Search for the cell housing the specified text and yield its [X, Y] center coordinate. 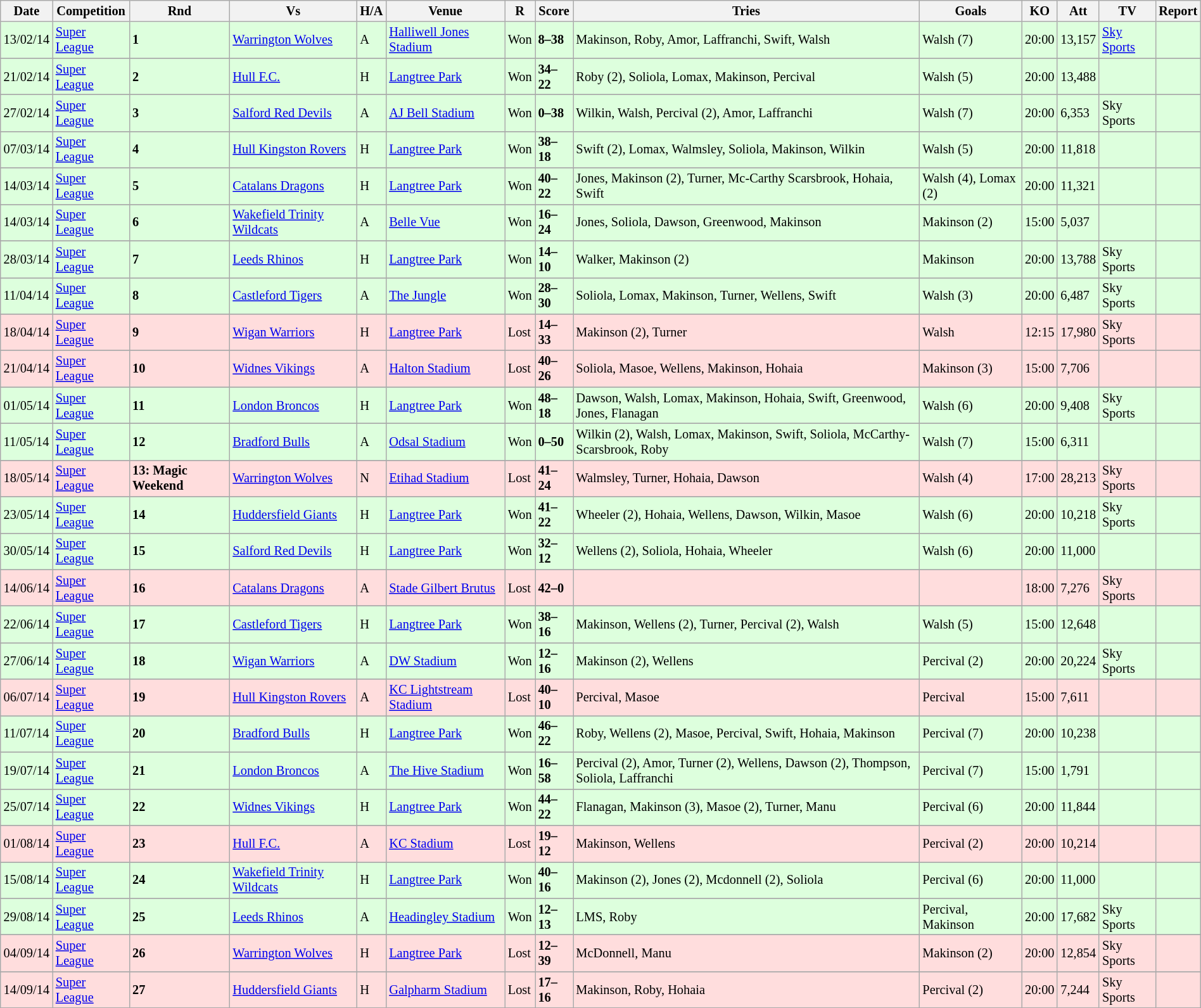
25 [179, 917]
Percival [971, 698]
11 [179, 405]
40–16 [554, 880]
40–22 [554, 186]
Wheeler (2), Hohaia, Wellens, Dawson, Wilkin, Masoe [746, 515]
Makinson, Wellens (2), Turner, Percival (2), Walsh [746, 624]
17:00 [1039, 478]
Flanagan, Makinson (3), Masoe (2), Turner, Manu [746, 807]
Goals [971, 11]
KC Stadium [445, 843]
46–22 [554, 734]
32–12 [554, 551]
8–38 [554, 40]
0–50 [554, 442]
Etihad Stadium [445, 478]
Odsal Stadium [445, 442]
Soliola, Masoe, Wellens, Makinson, Hohaia [746, 369]
12–39 [554, 953]
Tries [746, 11]
Venue [445, 11]
7,611 [1078, 698]
Percival, Makinson [971, 917]
3 [179, 113]
0–38 [554, 113]
11,844 [1078, 807]
30/05/14 [27, 551]
15/08/14 [27, 880]
LMS, Roby [746, 917]
13,788 [1078, 259]
42–0 [554, 588]
1 [179, 40]
Wilkin (2), Walsh, Lomax, Makinson, Swift, Soliola, McCarthy-Scarsbrook, Roby [746, 442]
27 [179, 990]
Walsh (4), Lomax (2) [971, 186]
17,682 [1078, 917]
Report [1178, 11]
7 [179, 259]
19/07/14 [27, 770]
24 [179, 880]
KC Lightstream Stadium [445, 698]
7,276 [1078, 588]
Stade Gilbert Brutus [445, 588]
6 [179, 222]
01/05/14 [27, 405]
Walsh (4) [971, 478]
Belle Vue [445, 222]
6,487 [1078, 296]
Dawson, Walsh, Lomax, Makinson, Hohaia, Swift, Greenwood, Jones, Flanagan [746, 405]
1,791 [1078, 770]
17 [179, 624]
20,224 [1078, 661]
11,321 [1078, 186]
TV [1128, 11]
Percival (2), Amor, Turner (2), Wellens, Dawson (2), Thompson, Soliola, Laffranchi [746, 770]
H/A [371, 11]
5,037 [1078, 222]
27/06/14 [27, 661]
Halton Stadium [445, 369]
12 [179, 442]
38–16 [554, 624]
4 [179, 150]
17,980 [1078, 332]
Vs [293, 11]
Wellens (2), Soliola, Hohaia, Wheeler [746, 551]
Makinson, Roby, Amor, Laffranchi, Swift, Walsh [746, 40]
25/07/14 [27, 807]
Swift (2), Lomax, Walmsley, Soliola, Makinson, Wilkin [746, 150]
2 [179, 77]
Makinson (2), Turner [746, 332]
AJ Bell Stadium [445, 113]
Soliola, Lomax, Makinson, Turner, Wellens, Swift [746, 296]
Jones, Soliola, Dawson, Greenwood, Makinson [746, 222]
40–26 [554, 369]
20 [179, 734]
11/07/14 [27, 734]
07/03/14 [27, 150]
16–58 [554, 770]
Makinson (3) [971, 369]
The Jungle [445, 296]
40–10 [554, 698]
9,408 [1078, 405]
21/04/14 [27, 369]
11/04/14 [27, 296]
22/06/14 [27, 624]
41–24 [554, 478]
15 [179, 551]
22 [179, 807]
Headingley Stadium [445, 917]
48–18 [554, 405]
41–22 [554, 515]
21 [179, 770]
Walsh [971, 332]
18/04/14 [27, 332]
12,854 [1078, 953]
12:15 [1039, 332]
21/02/14 [27, 77]
17–16 [554, 990]
13,488 [1078, 77]
McDonnell, Manu [746, 953]
18/05/14 [27, 478]
29/08/14 [27, 917]
12,648 [1078, 624]
Wilkin, Walsh, Percival (2), Amor, Laffranchi [746, 113]
Walker, Makinson (2) [746, 259]
14–33 [554, 332]
14/09/14 [27, 990]
Walmsley, Turner, Hohaia, Dawson [746, 478]
Makinson [971, 259]
Jones, Makinson (2), Turner, Mc-Carthy Scarsbrook, Hohaia, Swift [746, 186]
44–22 [554, 807]
18:00 [1039, 588]
R [520, 11]
6,311 [1078, 442]
Makinson (2), Jones (2), Mcdonnell (2), Soliola [746, 880]
06/07/14 [27, 698]
38–18 [554, 150]
Walsh (3) [971, 296]
Roby, Wellens (2), Masoe, Percival, Swift, Hohaia, Makinson [746, 734]
Att [1078, 11]
Score [554, 11]
34–22 [554, 77]
Makinson (2), Wellens [746, 661]
Halliwell Jones Stadium [445, 40]
KO [1039, 11]
5 [179, 186]
Makinson, Wellens [746, 843]
26 [179, 953]
Galpharm Stadium [445, 990]
19 [179, 698]
14 [179, 515]
11,818 [1078, 150]
12–16 [554, 661]
Percival, Masoe [746, 698]
Roby (2), Soliola, Lomax, Makinson, Percival [746, 77]
19–12 [554, 843]
Date [27, 11]
12–13 [554, 917]
7,706 [1078, 369]
23 [179, 843]
28,213 [1078, 478]
14–10 [554, 259]
8 [179, 296]
Competition [91, 11]
13,157 [1078, 40]
16 [179, 588]
11/05/14 [27, 442]
6,353 [1078, 113]
27/02/14 [27, 113]
7,244 [1078, 990]
10 [179, 369]
Makinson, Roby, Hohaia [746, 990]
The Hive Stadium [445, 770]
18 [179, 661]
DW Stadium [445, 661]
N [371, 478]
9 [179, 332]
23/05/14 [27, 515]
16–24 [554, 222]
10,238 [1078, 734]
13/02/14 [27, 40]
10,218 [1078, 515]
Rnd [179, 11]
13: Magic Weekend [179, 478]
04/09/14 [27, 953]
28–30 [554, 296]
28/03/14 [27, 259]
01/08/14 [27, 843]
10,214 [1078, 843]
14/06/14 [27, 588]
